Output the (x, y) coordinate of the center of the cell containing the given text.  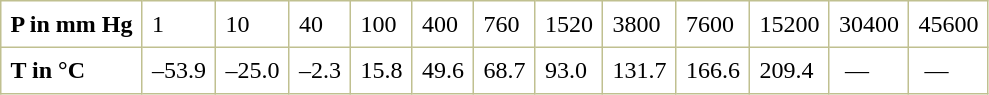
166.6 (713, 70)
P in mm Hg (72, 24)
100 (382, 24)
209.4 (790, 70)
–2.3 (320, 70)
15.8 (382, 70)
400 (443, 24)
45600 (949, 24)
760 (505, 24)
68.7 (505, 70)
93.0 (569, 70)
40 (320, 24)
15200 (790, 24)
1 (179, 24)
1520 (569, 24)
3800 (640, 24)
49.6 (443, 70)
–53.9 (179, 70)
–25.0 (253, 70)
30400 (869, 24)
10 (253, 24)
7600 (713, 24)
T in °C (72, 70)
131.7 (640, 70)
